Identify which cell holds the provided text, then report its (x, y) central coordinate. 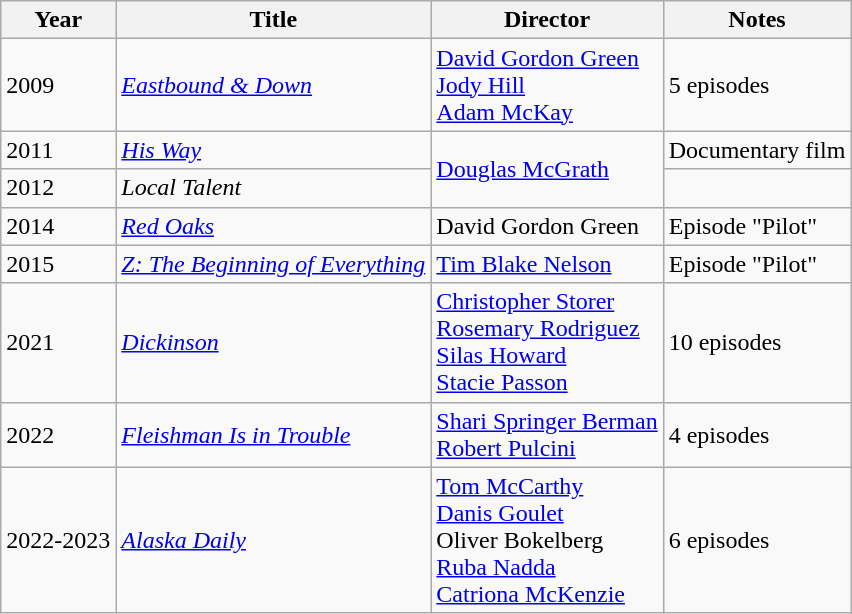
6 episodes (757, 540)
Alaska Daily (274, 540)
His Way (274, 150)
Fleishman Is in Trouble (274, 434)
Douglas McGrath (547, 169)
2022 (58, 434)
David Gordon GreenJody HillAdam McKay (547, 85)
2011 (58, 150)
Red Oaks (274, 226)
Z: The Beginning of Everything (274, 264)
5 episodes (757, 85)
2014 (58, 226)
Year (58, 20)
2022-2023 (58, 540)
10 episodes (757, 342)
4 episodes (757, 434)
Christopher StorerRosemary RodriguezSilas HowardStacie Passon (547, 342)
Shari Springer BermanRobert Pulcini (547, 434)
Title (274, 20)
Documentary film (757, 150)
David Gordon Green (547, 226)
Eastbound & Down (274, 85)
2012 (58, 188)
Local Talent (274, 188)
Director (547, 20)
Tom McCarthyDanis GouletOliver BokelbergRuba NaddaCatriona McKenzie (547, 540)
Tim Blake Nelson (547, 264)
Notes (757, 20)
2021 (58, 342)
2015 (58, 264)
Dickinson (274, 342)
2009 (58, 85)
